Locate the cell with the specified text and output its (x, y) center coordinate. 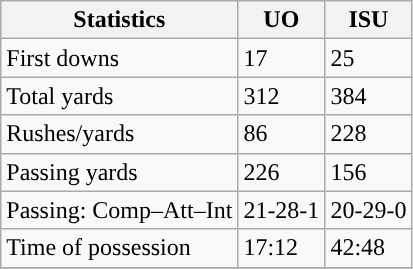
21-28-1 (282, 210)
ISU (368, 20)
17:12 (282, 248)
25 (368, 58)
First downs (120, 58)
156 (368, 172)
Rushes/yards (120, 134)
228 (368, 134)
42:48 (368, 248)
Passing yards (120, 172)
Total yards (120, 96)
86 (282, 134)
20-29-0 (368, 210)
312 (282, 96)
Statistics (120, 20)
Passing: Comp–Att–Int (120, 210)
17 (282, 58)
226 (282, 172)
UO (282, 20)
Time of possession (120, 248)
384 (368, 96)
